Provide the (x, y) coordinate of the cell's center where the given text is located.  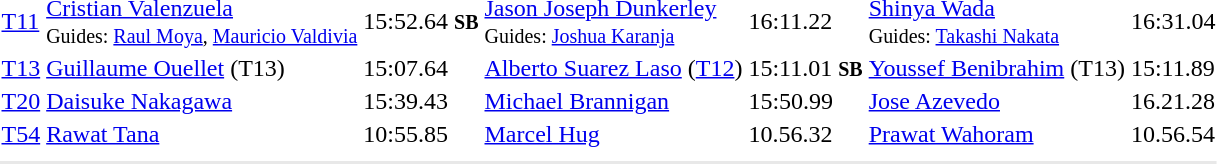
Rawat Tana (202, 134)
Guillaume Ouellet (T13) (202, 68)
16.21.28 (1173, 101)
15:11.89 (1173, 68)
T54 (21, 134)
15:07.64 (421, 68)
Jose Azevedo (996, 101)
T13 (21, 68)
10:55.85 (421, 134)
Michael Brannigan (614, 101)
T20 (21, 101)
Prawat Wahoram (996, 134)
10.56.32 (806, 134)
15:39.43 (421, 101)
10.56.54 (1173, 134)
Marcel Hug (614, 134)
Alberto Suarez Laso (T12) (614, 68)
15:11.01 SB (806, 68)
15:50.99 (806, 101)
Daisuke Nakagawa (202, 101)
Youssef Benibrahim (T13) (996, 68)
